Scan for the cell matching the given text and deliver its [x, y] coordinate at center. 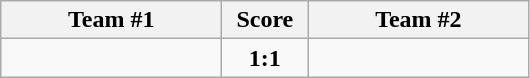
Score [265, 20]
Team #2 [418, 20]
1:1 [265, 58]
Team #1 [112, 20]
